Pinpoint the cell where the given text exists, returning its [x, y] midpoint coordinate. 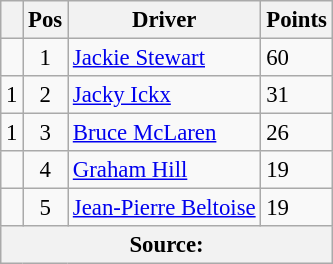
Graham Hill [164, 170]
60 [296, 58]
5 [46, 208]
2 [46, 95]
Jackie Stewart [164, 58]
Driver [164, 20]
Points [296, 20]
31 [296, 95]
Bruce McLaren [164, 133]
26 [296, 133]
Pos [46, 20]
Jacky Ickx [164, 95]
Source: [167, 245]
4 [46, 170]
Jean-Pierre Beltoise [164, 208]
3 [46, 133]
